Extract the [X, Y] coordinate from the center of the cell holding the provided text.  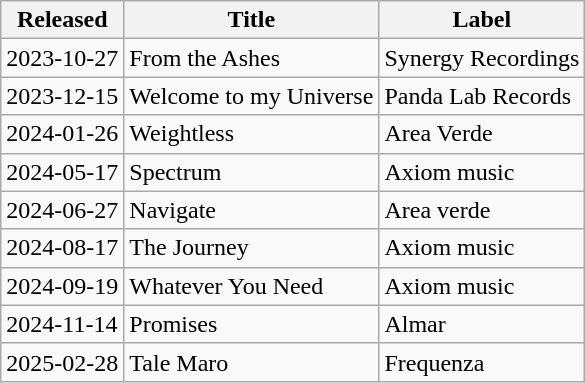
Promises [252, 324]
2024-11-14 [62, 324]
2024-06-27 [62, 210]
Released [62, 20]
2024-09-19 [62, 286]
2024-01-26 [62, 134]
Spectrum [252, 172]
Panda Lab Records [482, 96]
Welcome to my Universe [252, 96]
2024-08-17 [62, 248]
2023-12-15 [62, 96]
Frequenza [482, 362]
2025-02-28 [62, 362]
Weightless [252, 134]
The Journey [252, 248]
From the Ashes [252, 58]
Almar [482, 324]
2023-10-27 [62, 58]
Area verde [482, 210]
Tale Maro [252, 362]
Navigate [252, 210]
2024-05-17 [62, 172]
Whatever You Need [252, 286]
Synergy Recordings [482, 58]
Title [252, 20]
Area Verde [482, 134]
Label [482, 20]
